Search for the cell housing the specified text and yield its (x, y) center coordinate. 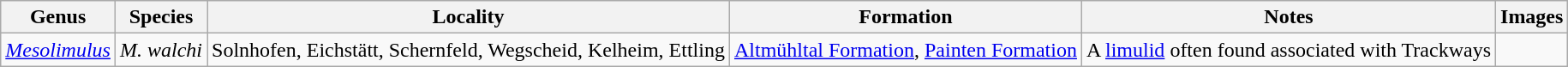
Locality (469, 17)
Genus (58, 17)
Notes (1289, 17)
Species (161, 17)
Formation (905, 17)
Images (1532, 17)
Mesolimulus (58, 50)
Solnhofen, Eichstätt, Schernfeld, Wegscheid, Kelheim, Ettling (469, 50)
Altmühltal Formation, Painten Formation (905, 50)
M. walchi (161, 50)
A limulid often found associated with Trackways (1289, 50)
